Pinpoint the cell where the given text exists, returning its [x, y] midpoint coordinate. 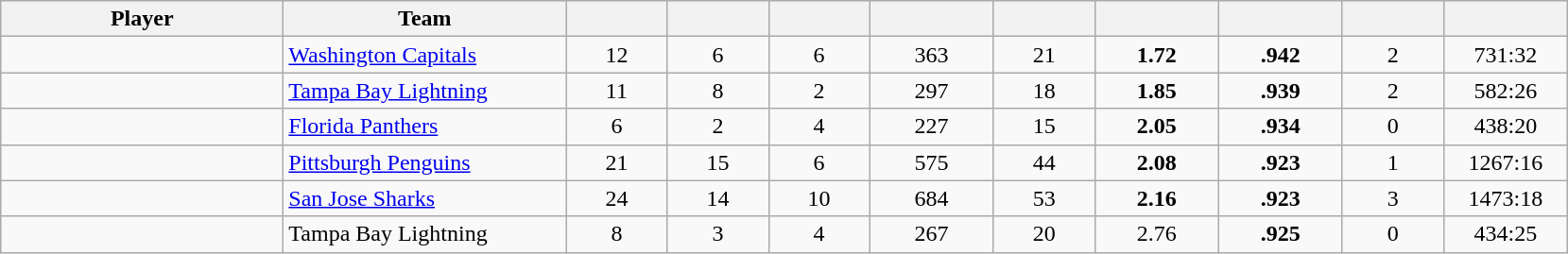
1473:18 [1505, 198]
363 [932, 55]
10 [818, 198]
684 [932, 198]
438:20 [1505, 127]
11 [616, 91]
12 [616, 55]
1 [1393, 162]
53 [1043, 198]
1.85 [1157, 91]
14 [718, 198]
297 [932, 91]
Pittsburgh Penguins [425, 162]
434:25 [1505, 234]
44 [1043, 162]
18 [1043, 91]
227 [932, 127]
2.05 [1157, 127]
Florida Panthers [425, 127]
1267:16 [1505, 162]
Player [142, 19]
20 [1043, 234]
Team [425, 19]
Washington Capitals [425, 55]
2.76 [1157, 234]
2.16 [1157, 198]
.942 [1280, 55]
575 [932, 162]
.939 [1280, 91]
.925 [1280, 234]
1.72 [1157, 55]
24 [616, 198]
731:32 [1505, 55]
.934 [1280, 127]
2.08 [1157, 162]
582:26 [1505, 91]
San Jose Sharks [425, 198]
267 [932, 234]
